From the cell containing the given text, extract its center point as (X, Y) coordinate. 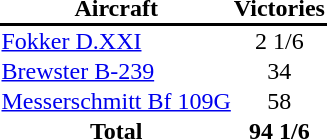
34 (279, 71)
58 (279, 101)
Brewster B-239 (116, 71)
2 1/6 (279, 41)
Messerschmitt Bf 109G (116, 101)
Fokker D.XXI (116, 41)
